Scan for the cell matching the given text and deliver its [x, y] coordinate at center. 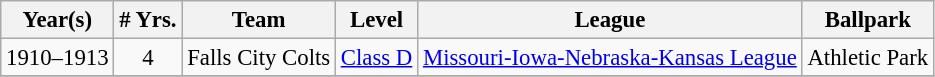
Level [376, 20]
Falls City Colts [259, 58]
1910–1913 [58, 58]
League [610, 20]
Athletic Park [868, 58]
Missouri-Iowa-Nebraska-Kansas League [610, 58]
Year(s) [58, 20]
Team [259, 20]
Ballpark [868, 20]
# Yrs. [148, 20]
4 [148, 58]
Class D [376, 58]
